Locate the cell with the specified text and output its (X, Y) center coordinate. 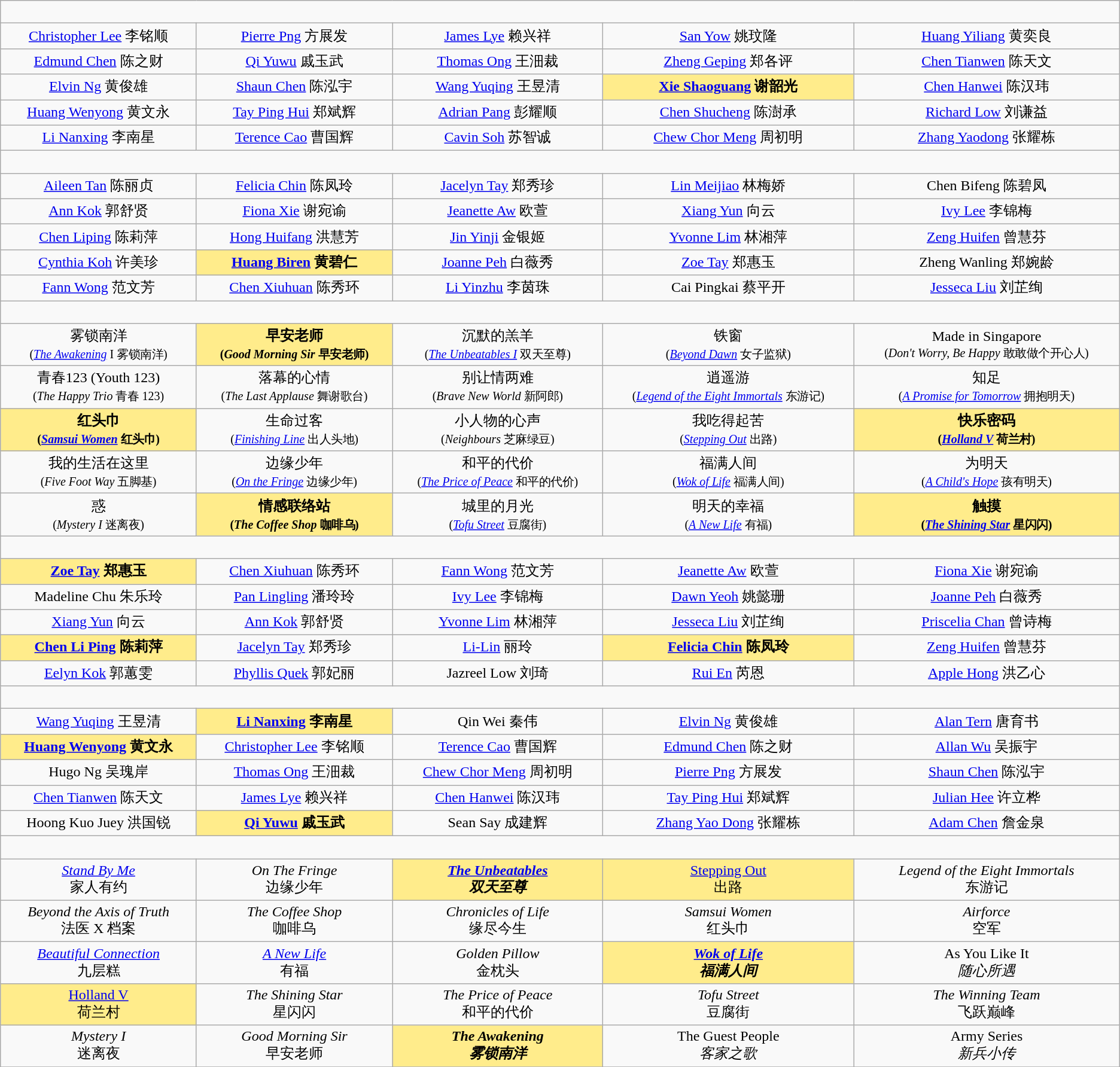
Chen Li Ping 陈莉萍 (99, 648)
Legend of the Eight Immortals东游记 (987, 880)
落幕的心情(The Last Applause 舞谢歌台) (294, 388)
Tofu Street豆腐街 (729, 1004)
青春123 (Youth 123)(The Happy Trio 青春 123) (99, 388)
Chronicles of Life缘尽今生 (498, 921)
Priscelia Chan 曾诗梅 (987, 622)
Richard Low 刘谦益 (987, 112)
Stepping Out出路 (729, 880)
Madeline Chu 朱乐玲 (99, 597)
On The Fringe边缘少年 (294, 880)
San Yow 姚玟隆 (729, 36)
Zhang Yaodong 张耀栋 (987, 138)
Mystery I迷离夜 (99, 1046)
逍遥游(Legend of the Eight Immortals 东游记) (729, 388)
城里的月光(Tofu Street 豆腐街) (498, 514)
Hoong Kuo Juey 洪国锐 (99, 823)
Beyond the Axis of Truth法医 X 档案 (99, 921)
Dawn Yeoh 姚懿珊 (729, 597)
The Shining Star星闪闪 (294, 1004)
Aileen Tan 陈丽贞 (99, 187)
为明天(A Child's Hope 孩有明天) (987, 472)
小人物的心声(Neighbours 芝麻绿豆) (498, 429)
触摸(The Shining Star 星闪闪) (987, 514)
Xie Shaoguang 谢韶光 (729, 87)
Julian Hee 许立桦 (987, 798)
沉默的羔羊(The Unbeatables I 双天至尊) (498, 345)
Chen Bifeng 陈碧凤 (987, 187)
Alan Tern 唐育书 (987, 721)
情感联络站(The Coffee Shop 咖啡乌) (294, 514)
别让情两难(Brave New World 新阿郎) (498, 388)
Adam Chen 詹金泉 (987, 823)
Holland V荷兰村 (99, 1004)
Lin Meijiao 林梅娇 (729, 187)
惑(Mystery I 迷离夜) (99, 514)
Cavin Soh 苏智诚 (498, 138)
As You Like It随心所遇 (987, 963)
Chen Liping 陈莉萍 (99, 237)
Qin Wei 秦伟 (498, 721)
铁窗(Beyond Dawn 女子监狱) (729, 345)
A New Life有福 (294, 963)
Jin Yinji 金银姬 (498, 237)
生命过客(Finishing Line 出人头地) (294, 429)
我的生活在这里(Five Foot Way 五脚基) (99, 472)
Golden Pillow金枕头 (498, 963)
Pan Lingling 潘玲玲 (294, 597)
Hong Huifang 洪慧芳 (294, 237)
The Guest People客家之歌 (729, 1046)
红头巾(Samsui Women 红头巾) (99, 429)
The Unbeatables双天至尊 (498, 880)
Allan Wu 吴振宇 (987, 746)
Cynthia Koh 许美珍 (99, 262)
Good Morning Sir早安老师 (294, 1046)
The Awakening雾锁南洋 (498, 1046)
Eelyn Kok 郭蕙雯 (99, 673)
Phyllis Quek 郭妃丽 (294, 673)
Airforce空军 (987, 921)
明天的幸福(A New Life 有福) (729, 514)
Zheng Geping 郑各评 (729, 61)
Huang Biren 黄碧仁 (294, 262)
福满人间(Wok of Life 福满人间) (729, 472)
我吃得起苦(Stepping Out 出路) (729, 429)
Chen Shucheng 陈澍承 (729, 112)
Hugo Ng 吴瑰岸 (99, 773)
雾锁南洋(The Awakening I 雾锁南洋) (99, 345)
Beautiful Connection九层糕 (99, 963)
Rui En 芮恩 (729, 673)
The Coffee Shop咖啡乌 (294, 921)
Army Series新兵小传 (987, 1046)
和平的代价(The Price of Peace 和平的代价) (498, 472)
Wok of Life福满人间 (729, 963)
Jazreel Low 刘琦 (498, 673)
The Winning Team飞跃巅峰 (987, 1004)
Made in Singapore(Don't Worry, Be Happy 敢敢做个开心人) (987, 345)
Cai Pingkai 蔡平开 (729, 288)
知足(A Promise for Tomorrow 拥抱明天) (987, 388)
Huang Yiliang 黄奕良 (987, 36)
Li-Lin 丽玲 (498, 648)
Apple Hong 洪乙心 (987, 673)
Stand By Me 家人有约 (99, 880)
边缘少年(On the Fringe 边缘少年) (294, 472)
Li Yinzhu 李茵珠 (498, 288)
快乐密码(Holland V 荷兰村) (987, 429)
Sean Say 成建辉 (498, 823)
Zhang Yao Dong 张耀栋 (729, 823)
The Price of Peace和平的代价 (498, 1004)
Samsui Women红头巾 (729, 921)
早安老师(Good Morning Sir 早安老师) (294, 345)
Adrian Pang 彭耀顺 (498, 112)
Zheng Wanling 郑婉龄 (987, 262)
